Scan for the cell matching the given text and deliver its [x, y] coordinate at center. 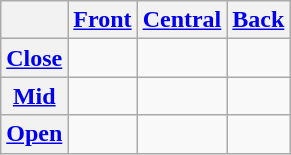
Central [182, 20]
Back [258, 20]
Close [34, 58]
Front [102, 20]
Open [34, 134]
Mid [34, 96]
